From the cell containing the given text, extract its center point as [x, y] coordinate. 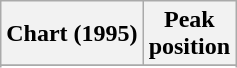
Peakposition [189, 34]
Chart (1995) [72, 34]
